Search for the cell housing the specified text and yield its [X, Y] center coordinate. 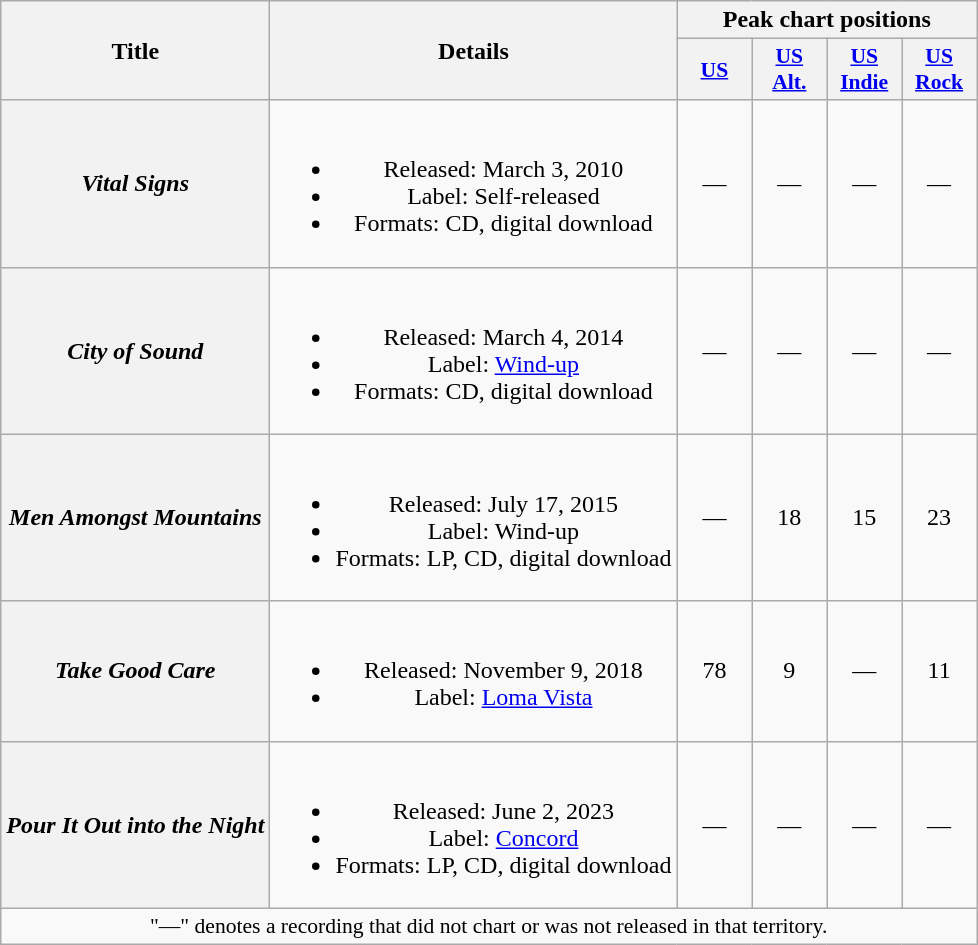
23 [940, 518]
15 [864, 518]
Released: March 4, 2014Label: Wind-upFormats: CD, digital download [474, 350]
Men Amongst Mountains [136, 518]
Details [474, 50]
18 [790, 518]
Title [136, 50]
USIndie [864, 70]
Take Good Care [136, 671]
Released: July 17, 2015Label: Wind-upFormats: LP, CD, digital download [474, 518]
Released: March 3, 2010Label: Self-releasedFormats: CD, digital download [474, 184]
9 [790, 671]
Released: November 9, 2018Label: Loma Vista [474, 671]
Pour It Out into the Night [136, 824]
78 [714, 671]
Vital Signs [136, 184]
USRock [940, 70]
US [714, 70]
11 [940, 671]
Released: June 2, 2023Label: ConcordFormats: LP, CD, digital download [474, 824]
"—" denotes a recording that did not chart or was not released in that territory. [489, 926]
Peak chart positions [827, 20]
City of Sound [136, 350]
USAlt. [790, 70]
